From the cell containing the given text, extract its center point as [X, Y] coordinate. 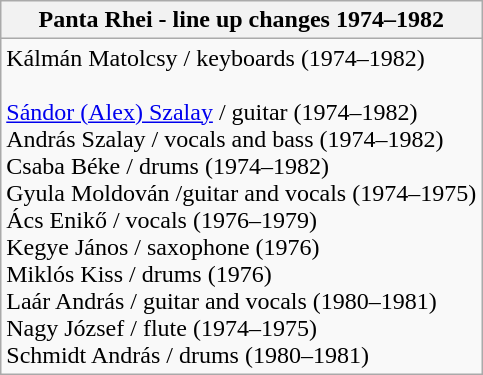
Panta Rhei - line up changes 1974–1982 [242, 20]
